Scan for the cell matching the given text and deliver its [X, Y] coordinate at center. 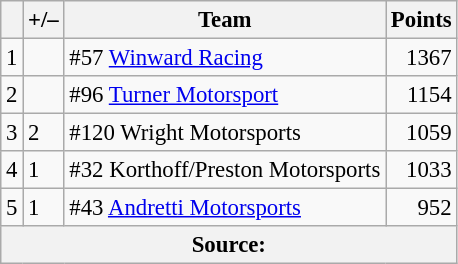
Points [422, 20]
5 [12, 208]
4 [12, 170]
1033 [422, 170]
952 [422, 208]
#96 Turner Motorsport [225, 95]
1154 [422, 95]
3 [12, 133]
#43 Andretti Motorsports [225, 208]
Source: [229, 245]
+/– [44, 20]
Team [225, 20]
#57 Winward Racing [225, 58]
#32 Korthoff/Preston Motorsports [225, 170]
#120 Wright Motorsports [225, 133]
1059 [422, 133]
1367 [422, 58]
